Extract the [x, y] coordinate from the center of the cell holding the provided text.  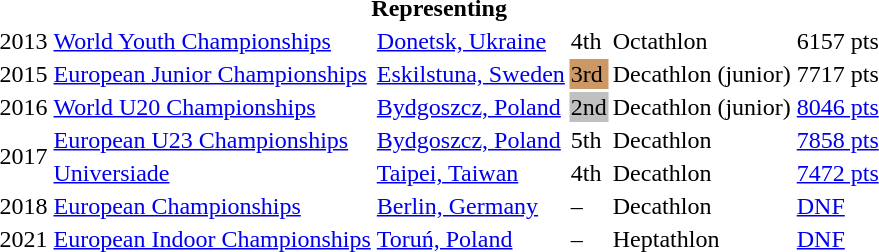
Eskilstuna, Sweden [470, 74]
3rd [588, 74]
European U23 Championships [212, 140]
European Championships [212, 206]
– [588, 206]
Universiade [212, 173]
European Junior Championships [212, 74]
World Youth Championships [212, 41]
Octathlon [702, 41]
5th [588, 140]
World U20 Championships [212, 107]
Berlin, Germany [470, 206]
2nd [588, 107]
Taipei, Taiwan [470, 173]
Donetsk, Ukraine [470, 41]
